Return [x, y] of the center of cell containing provided text 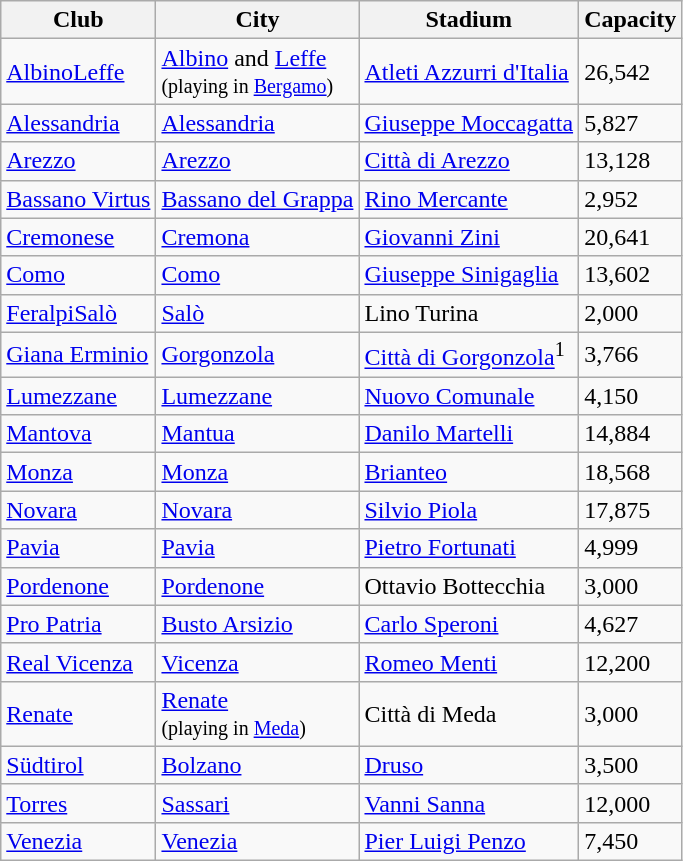
13,602 [630, 275]
13,128 [630, 161]
Südtirol [78, 765]
Carlo Speroni [469, 624]
Città di Arezzo [469, 161]
12,200 [630, 662]
3,766 [630, 354]
Giana Erminio [78, 354]
20,641 [630, 237]
Renate(playing in Meda) [258, 714]
Pro Patria [78, 624]
18,568 [630, 472]
Pietro Fortunati [469, 548]
Vanni Sanna [469, 803]
Vicenza [258, 662]
Real Vicenza [78, 662]
Giuseppe Moccagatta [469, 123]
4,150 [630, 396]
FeralpiSalò [78, 313]
2,952 [630, 199]
Nuovo Comunale [469, 396]
4,999 [630, 548]
3,500 [630, 765]
Mantova [78, 434]
Busto Arsizio [258, 624]
Danilo Martelli [469, 434]
Bolzano [258, 765]
Rino Mercante [469, 199]
Renate [78, 714]
Salò [258, 313]
14,884 [630, 434]
4,627 [630, 624]
Stadium [469, 20]
Giuseppe Sinigaglia [469, 275]
Cremonese [78, 237]
Capacity [630, 20]
17,875 [630, 510]
Druso [469, 765]
Ottavio Bottecchia [469, 586]
7,450 [630, 841]
5,827 [630, 123]
2,000 [630, 313]
Brianteo [469, 472]
Torres [78, 803]
Bassano del Grappa [258, 199]
Club [78, 20]
Pier Luigi Penzo [469, 841]
Sassari [258, 803]
Mantua [258, 434]
Bassano Virtus [78, 199]
City [258, 20]
AlbinoLeffe [78, 72]
Gorgonzola [258, 354]
Romeo Menti [469, 662]
Città di Meda [469, 714]
Giovanni Zini [469, 237]
12,000 [630, 803]
26,542 [630, 72]
Lino Turina [469, 313]
Albino and Leffe(playing in Bergamo) [258, 72]
Atleti Azzurri d'Italia [469, 72]
Silvio Piola [469, 510]
Cremona [258, 237]
Città di Gorgonzola1 [469, 354]
